Determine the (X, Y) coordinate at the center of the cell enclosing the given text.  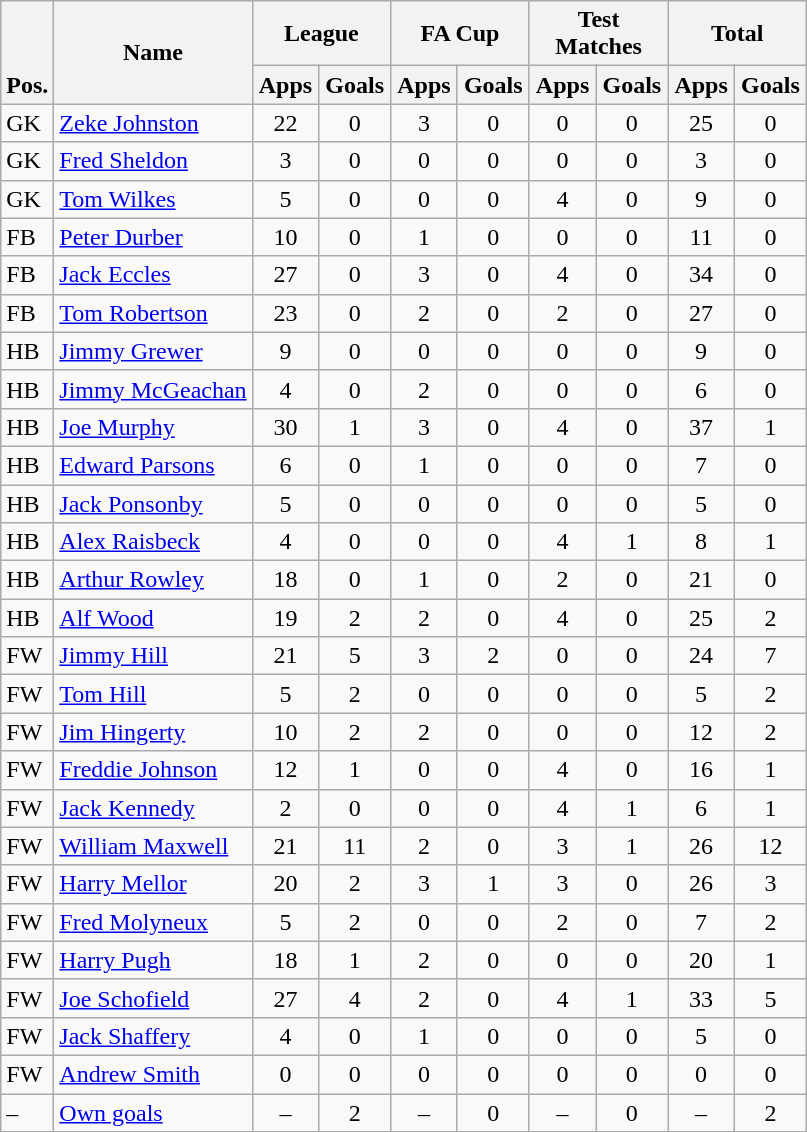
30 (286, 427)
Jack Shaffery (153, 1036)
FA Cup (460, 34)
Jimmy Hill (153, 656)
Harry Mellor (153, 884)
Jimmy McGeachan (153, 389)
Fred Sheldon (153, 161)
Arthur Rowley (153, 580)
33 (702, 998)
23 (286, 313)
League (322, 34)
37 (702, 427)
Harry Pugh (153, 960)
Own goals (153, 1113)
8 (702, 542)
Fred Molyneux (153, 922)
Test Matches (598, 34)
Zeke Johnston (153, 123)
Jack Eccles (153, 275)
Edward Parsons (153, 465)
Peter Durber (153, 237)
Freddie Johnson (153, 770)
22 (286, 123)
Jim Hingerty (153, 732)
19 (286, 618)
Pos. (28, 52)
Tom Hill (153, 694)
Jack Ponsonby (153, 503)
24 (702, 656)
Andrew Smith (153, 1074)
Total (738, 34)
Tom Wilkes (153, 199)
Tom Robertson (153, 313)
Alf Wood (153, 618)
16 (702, 770)
34 (702, 275)
Joe Murphy (153, 427)
Alex Raisbeck (153, 542)
Jimmy Grewer (153, 351)
William Maxwell (153, 846)
Joe Schofield (153, 998)
Name (153, 52)
Jack Kennedy (153, 808)
